Detect which cell encompasses the target text, then output its (x, y) center coordinate. 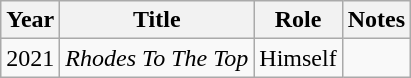
Title (157, 20)
2021 (30, 58)
Himself (298, 58)
Year (30, 20)
Notes (376, 20)
Rhodes To The Top (157, 58)
Role (298, 20)
